For the text-containing cell, return its midpoint in [x, y] coordinate format. 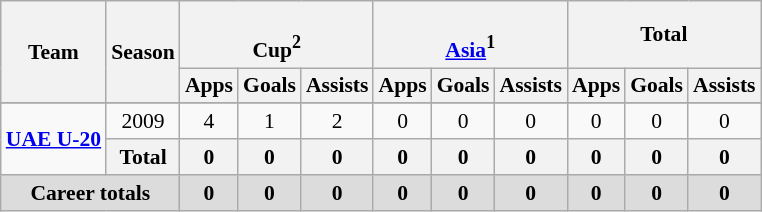
1 [270, 122]
Asia1 [470, 34]
4 [209, 122]
2 [338, 122]
Cup2 [277, 34]
2009 [143, 122]
Team [54, 52]
UAE U-20 [54, 140]
Season [143, 52]
Career totals [90, 193]
